Scan for the cell matching the given text and deliver its (X, Y) coordinate at center. 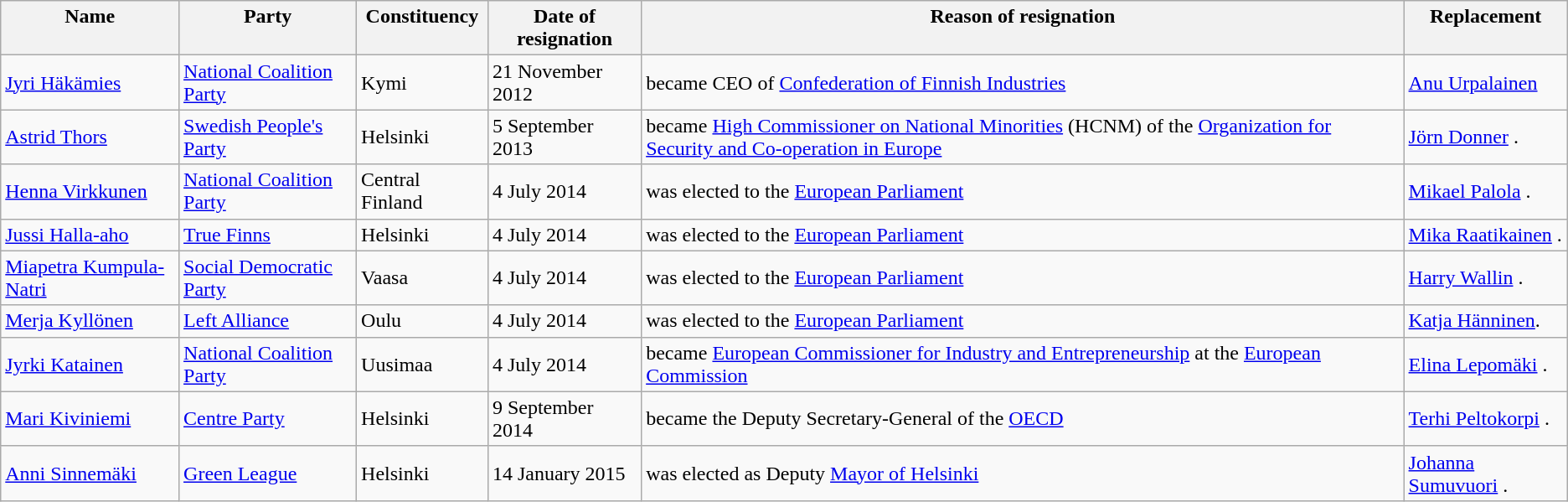
Reason of resignation (1023, 28)
Replacement (1486, 28)
14 January 2015 (565, 473)
Centre Party (268, 419)
Johanna Sumuvuori . (1486, 473)
Party (268, 28)
Elina Lepomäki . (1486, 364)
Miapetra Kumpula-Natri (90, 278)
True Finns (268, 235)
Uusimaa (422, 364)
Jörn Donner . (1486, 137)
Anni Sinnemäki (90, 473)
Henna Virkkunen (90, 191)
Harry Wallin . (1486, 278)
Date of resignation (565, 28)
Mari Kiviniemi (90, 419)
Mikael Palola . (1486, 191)
became the Deputy Secretary-General of the OECD (1023, 419)
Green League (268, 473)
Swedish People's Party (268, 137)
Merja Kyllönen (90, 321)
Terhi Peltokorpi . (1486, 419)
became European Commissioner for Industry and Entrepreneurship at the European Commission (1023, 364)
Katja Hänninen. (1486, 321)
Kymi (422, 82)
Name (90, 28)
Social Democratic Party (268, 278)
Jyrki Katainen (90, 364)
Astrid Thors (90, 137)
Jyri Häkämies (90, 82)
Anu Urpalainen (1486, 82)
9 September 2014 (565, 419)
Mika Raatikainen . (1486, 235)
Left Alliance (268, 321)
Constituency (422, 28)
became CEO of Confederation of Finnish Industries (1023, 82)
Vaasa (422, 278)
Central Finland (422, 191)
was elected as Deputy Mayor of Helsinki (1023, 473)
5 September 2013 (565, 137)
Oulu (422, 321)
Jussi Halla-aho (90, 235)
became High Commissioner on National Minorities (HCNM) of the Organization for Security and Co-operation in Europe (1023, 137)
21 November 2012 (565, 82)
